Pinpoint the cell where the given text exists, returning its (X, Y) midpoint coordinate. 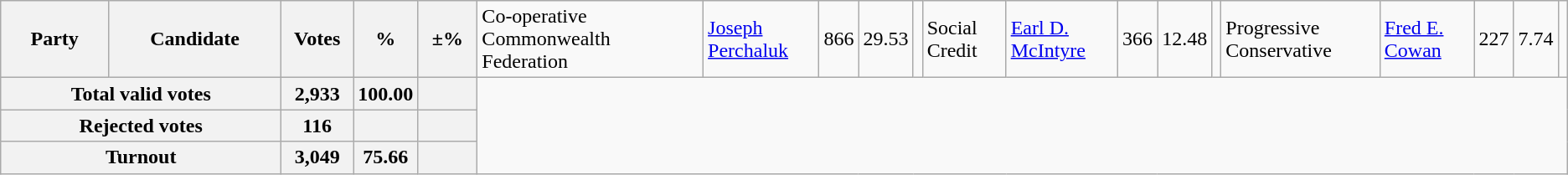
116 (317, 126)
29.53 (886, 39)
12.48 (1184, 39)
3,049 (317, 157)
Progressive Conservative (1301, 39)
Earl D. McIntyre (1062, 39)
Co-operative Commonwealth Federation (591, 39)
±% (447, 39)
% (385, 39)
366 (1137, 39)
227 (1494, 39)
75.66 (385, 157)
7.74 (1536, 39)
866 (839, 39)
Votes (317, 39)
Joseph Perchaluk (761, 39)
Social Credit (964, 39)
Fred E. Cowan (1427, 39)
Candidate (195, 39)
Party (55, 39)
Rejected votes (141, 126)
2,933 (317, 94)
100.00 (385, 94)
Turnout (141, 157)
Total valid votes (141, 94)
